Identify which cell holds the provided text, then report its [x, y] central coordinate. 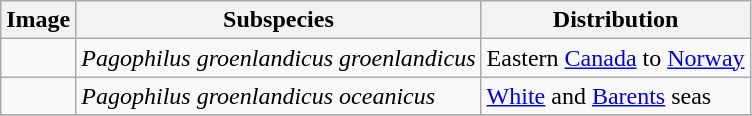
White and Barents seas [616, 96]
Eastern Canada to Norway [616, 58]
Distribution [616, 20]
Pagophilus groenlandicus groenlandicus [278, 58]
Image [38, 20]
Pagophilus groenlandicus oceanicus [278, 96]
Subspecies [278, 20]
